Scan for the cell matching the given text and deliver its [X, Y] coordinate at center. 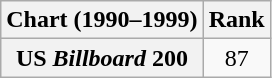
Chart (1990–1999) [102, 20]
US Billboard 200 [102, 58]
Rank [236, 20]
87 [236, 58]
